Return the (X, Y) coordinate for the center point of the cell that contains the specified text.  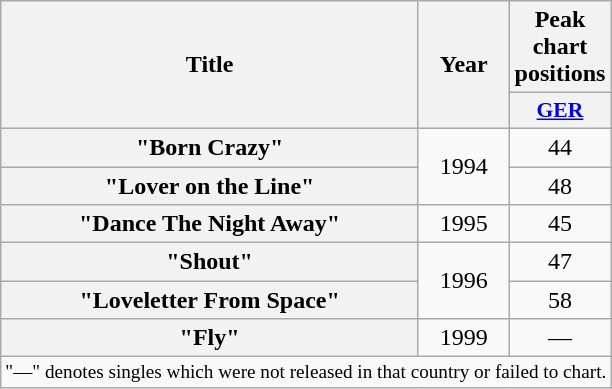
"Born Crazy" (210, 147)
Peak chart positions (560, 47)
1995 (464, 224)
Title (210, 65)
1996 (464, 281)
1994 (464, 166)
GER (560, 111)
45 (560, 224)
1999 (464, 338)
"Shout" (210, 262)
"Loveletter From Space" (210, 300)
"Dance The Night Away" (210, 224)
"Lover on the Line" (210, 185)
58 (560, 300)
48 (560, 185)
47 (560, 262)
Year (464, 65)
"—" denotes singles which were not released in that country or failed to chart. (306, 373)
"Fly" (210, 338)
— (560, 338)
44 (560, 147)
